Identify which cell holds the provided text, then report its (X, Y) central coordinate. 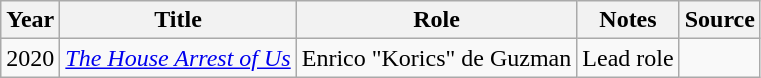
The House Arrest of Us (178, 58)
Lead role (628, 58)
Role (436, 20)
Title (178, 20)
2020 (30, 58)
Source (720, 20)
Notes (628, 20)
Enrico "Korics" de Guzman (436, 58)
Year (30, 20)
